Find where the given text appears and provide that cell's center as [x, y] coordinate. 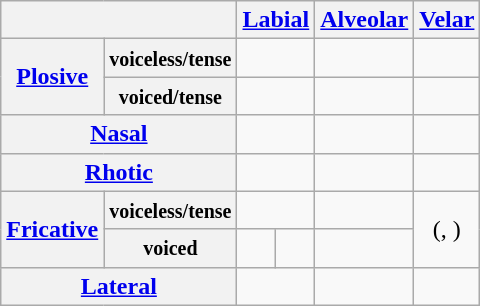
Rhotic [119, 172]
Labial [276, 20]
Fricative [52, 229]
voiced/tense [170, 96]
Alveolar [364, 20]
voiced [170, 248]
Lateral [119, 286]
Plosive [52, 77]
Velar [447, 20]
(, ) [447, 229]
Nasal [119, 134]
